Scan for the cell matching the given text and deliver its [x, y] coordinate at center. 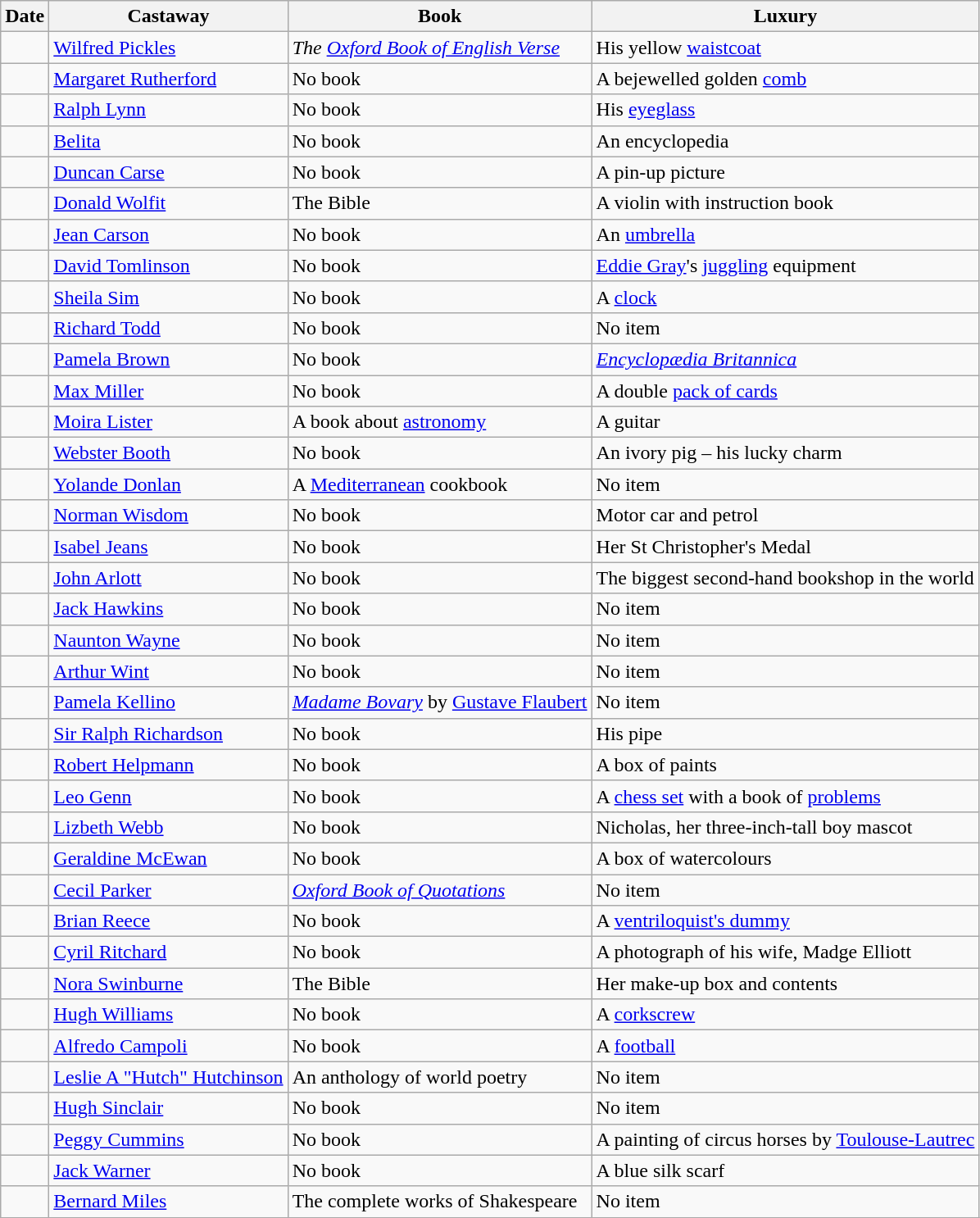
Jack Warner [169, 1170]
Margaret Rutherford [169, 79]
Hugh Williams [169, 1015]
A bejewelled golden comb [785, 79]
His yellow waistcoat [785, 48]
A corkscrew [785, 1015]
A book about astronomy [439, 422]
Norman Wisdom [169, 516]
Robert Helpmann [169, 765]
Sir Ralph Richardson [169, 734]
Leslie A "Hutch" Hutchinson [169, 1077]
Cecil Parker [169, 889]
Oxford Book of Quotations [439, 889]
Yolande Donlan [169, 484]
Duncan Carse [169, 172]
Lizbeth Webb [169, 827]
An ivory pig – his lucky charm [785, 453]
Hugh Sinclair [169, 1108]
The complete works of Shakespeare [439, 1202]
A chess set with a book of problems [785, 796]
Jack Hawkins [169, 609]
Cyril Ritchard [169, 952]
A violin with instruction book [785, 203]
Her St Christopher's Medal [785, 547]
A pin-up picture [785, 172]
A box of watercolours [785, 858]
Bernard Miles [169, 1202]
John Arlott [169, 578]
A double pack of cards [785, 391]
Leo Genn [169, 796]
Motor car and petrol [785, 516]
Naunton Wayne [169, 640]
Moira Lister [169, 422]
Webster Booth [169, 453]
Ralph Lynn [169, 110]
Jean Carson [169, 234]
Peggy Cummins [169, 1139]
Max Miller [169, 391]
A painting of circus horses by Toulouse-Lautrec [785, 1139]
Isabel Jeans [169, 547]
Luxury [785, 16]
An encyclopedia [785, 141]
Sheila Sim [169, 297]
Belita [169, 141]
A blue silk scarf [785, 1170]
A guitar [785, 422]
Pamela Brown [169, 359]
Book [439, 16]
Nicholas, her three-inch-tall boy mascot [785, 827]
Arthur Wint [169, 671]
An anthology of world poetry [439, 1077]
The Oxford Book of English Verse [439, 48]
Donald Wolfit [169, 203]
A clock [785, 297]
Pamela Kellino [169, 702]
Castaway [169, 16]
A football [785, 1046]
His eyeglass [785, 110]
Brian Reece [169, 921]
Geraldine McEwan [169, 858]
Date [25, 16]
Alfredo Campoli [169, 1046]
An umbrella [785, 234]
Madame Bovary by Gustave Flaubert [439, 702]
Eddie Gray's juggling equipment [785, 266]
A photograph of his wife, Madge Elliott [785, 952]
David Tomlinson [169, 266]
A box of paints [785, 765]
Her make-up box and contents [785, 984]
Nora Swinburne [169, 984]
Wilfred Pickles [169, 48]
The biggest second-hand bookshop in the world [785, 578]
Richard Todd [169, 328]
Encyclopædia Britannica [785, 359]
A Mediterranean cookbook [439, 484]
His pipe [785, 734]
A ventriloquist's dummy [785, 921]
